Scan for the cell matching the given text and deliver its [x, y] coordinate at center. 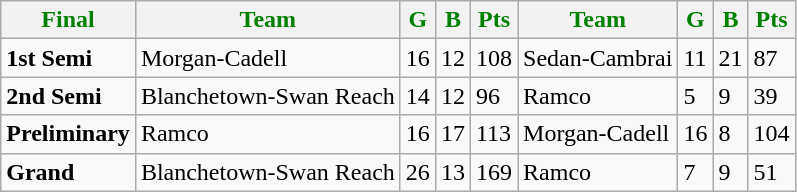
Sedan-Cambrai [598, 58]
21 [730, 58]
26 [418, 172]
1st Semi [68, 58]
87 [772, 58]
13 [452, 172]
113 [494, 134]
14 [418, 96]
Grand [68, 172]
11 [696, 58]
96 [494, 96]
8 [730, 134]
Final [68, 20]
51 [772, 172]
Preliminary [68, 134]
104 [772, 134]
7 [696, 172]
169 [494, 172]
5 [696, 96]
108 [494, 58]
17 [452, 134]
2nd Semi [68, 96]
39 [772, 96]
